Identify which cell holds the provided text, then report its [X, Y] central coordinate. 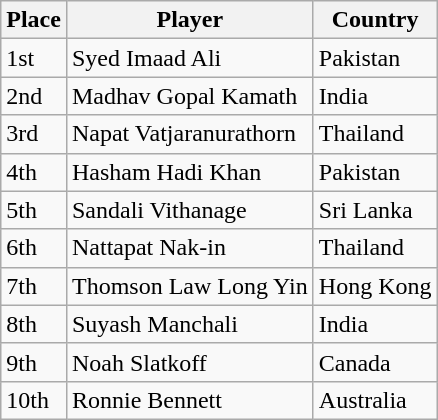
10th [34, 400]
2nd [34, 96]
Nattapat Nak-in [190, 248]
Canada [375, 362]
Napat Vatjaranurathorn [190, 134]
Player [190, 20]
5th [34, 210]
Noah Slatkoff [190, 362]
Madhav Gopal Kamath [190, 96]
Australia [375, 400]
8th [34, 324]
Place [34, 20]
9th [34, 362]
Suyash Manchali [190, 324]
3rd [34, 134]
Country [375, 20]
7th [34, 286]
Thomson Law Long Yin [190, 286]
Hasham Hadi Khan [190, 172]
4th [34, 172]
1st [34, 58]
6th [34, 248]
Sandali Vithanage [190, 210]
Sri Lanka [375, 210]
Syed Imaad Ali [190, 58]
Ronnie Bennett [190, 400]
Hong Kong [375, 286]
